Output the [x, y] coordinate of the center of the cell containing the given text.  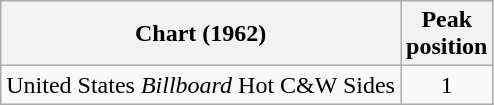
Chart (1962) [201, 34]
1 [446, 85]
Peakposition [446, 34]
United States Billboard Hot C&W Sides [201, 85]
